From the cell containing the given text, extract its center point as [X, Y] coordinate. 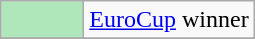
EuroCup winner [169, 20]
